Find where the given text appears and provide that cell's center as (x, y) coordinate. 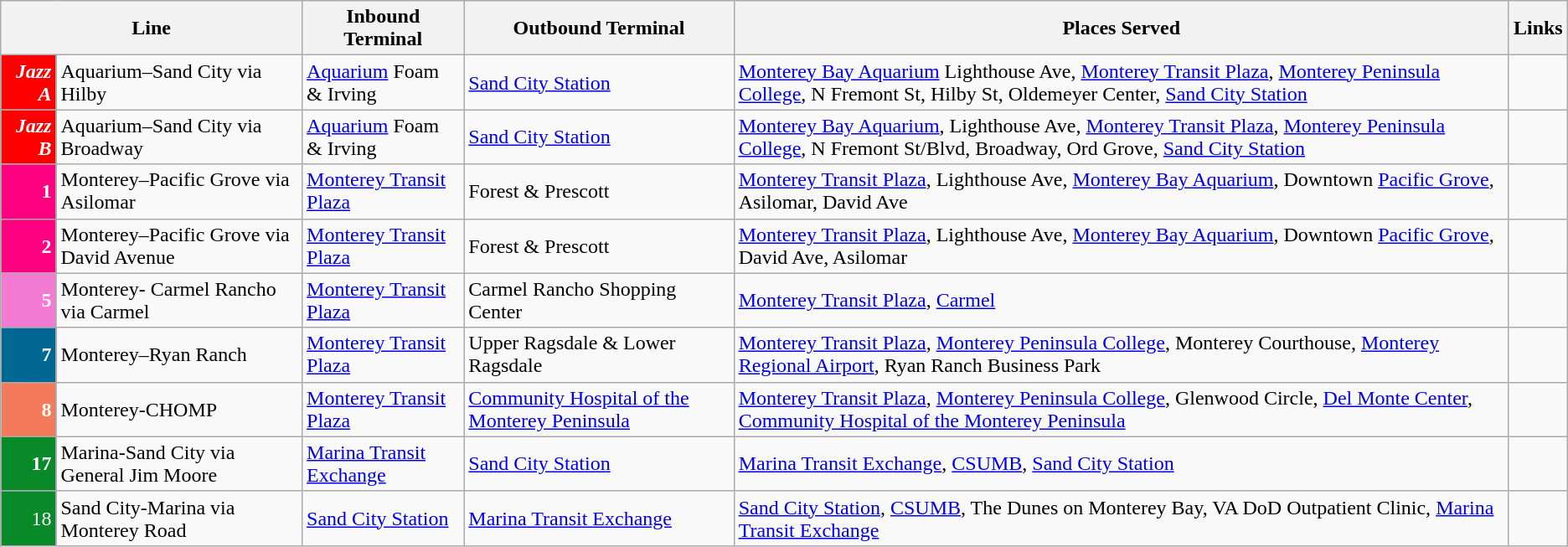
Monterey- Carmel Rancho via Carmel (179, 300)
Places Served (1121, 28)
Marina-Sand City via General Jim Moore (179, 464)
5 (28, 300)
Monterey-CHOMP (179, 409)
Community Hospital of the Monterey Peninsula (599, 409)
Monterey Transit Plaza, Monterey Peninsula College, Glenwood Circle, Del Monte Center, Community Hospital of the Monterey Peninsula (1121, 409)
Jazz B (28, 137)
Monterey–Ryan Ranch (179, 355)
Monterey–Pacific Grove via Asilomar (179, 191)
18 (28, 518)
Jazz A (28, 82)
Monterey Bay Aquarium, Lighthouse Ave, Monterey Transit Plaza, Monterey Peninsula College, N Fremont St/Blvd, Broadway, Ord Grove, Sand City Station (1121, 137)
Sand City-Marina via Monterey Road (179, 518)
Monterey Bay Aquarium Lighthouse Ave, Monterey Transit Plaza, Monterey Peninsula College, N Fremont St, Hilby St, Oldemeyer Center, Sand City Station (1121, 82)
Line (152, 28)
Marina Transit Exchange, CSUMB, Sand City Station (1121, 464)
Outbound Terminal (599, 28)
Inbound Terminal (384, 28)
1 (28, 191)
Monterey Transit Plaza, Monterey Peninsula College, Monterey Courthouse, Monterey Regional Airport, Ryan Ranch Business Park (1121, 355)
Monterey Transit Plaza, Lighthouse Ave, Monterey Bay Aquarium, Downtown Pacific Grove, Asilomar, David Ave (1121, 191)
Monterey Transit Plaza, Carmel (1121, 300)
Monterey–Pacific Grove via David Avenue (179, 246)
Links (1538, 28)
Aquarium–Sand City via Hilby (179, 82)
7 (28, 355)
Aquarium–Sand City via Broadway (179, 137)
Monterey Transit Plaza, Lighthouse Ave, Monterey Bay Aquarium, Downtown Pacific Grove, David Ave, Asilomar (1121, 246)
2 (28, 246)
Upper Ragsdale & Lower Ragsdale (599, 355)
8 (28, 409)
17 (28, 464)
Sand City Station, CSUMB, The Dunes on Monterey Bay, VA DoD Outpatient Clinic, Marina Transit Exchange (1121, 518)
Carmel Rancho Shopping Center (599, 300)
